Search for the cell housing the specified text and yield its (x, y) center coordinate. 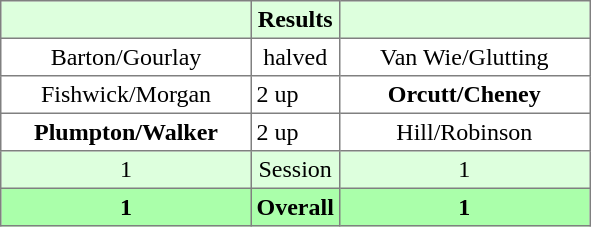
Hill/Robinson (464, 132)
halved (295, 57)
Orcutt/Cheney (464, 95)
Overall (295, 207)
Plumpton/Walker (126, 132)
Barton/Gourlay (126, 57)
Van Wie/Glutting (464, 57)
Session (295, 170)
Fishwick/Morgan (126, 95)
Results (295, 20)
